Search for the cell housing the specified text and yield its [x, y] center coordinate. 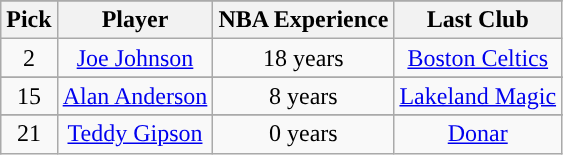
21 [29, 134]
2 [29, 58]
Donar [478, 134]
Alan Anderson [135, 96]
8 years [304, 96]
Last Club [478, 20]
0 years [304, 134]
Pick [29, 20]
Joe Johnson [135, 58]
NBA Experience [304, 20]
Player [135, 20]
15 [29, 96]
Teddy Gipson [135, 134]
Boston Celtics [478, 58]
18 years [304, 58]
Lakeland Magic [478, 96]
